Scan for the cell matching the given text and deliver its (x, y) coordinate at center. 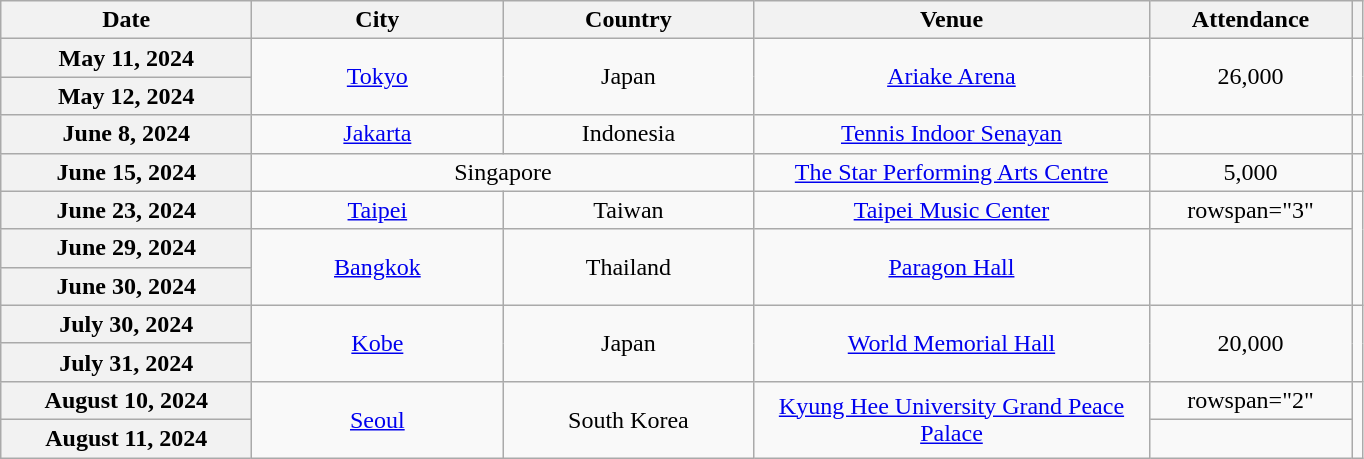
World Memorial Hall (952, 343)
July 30, 2024 (126, 324)
Tokyo (378, 77)
rowspan="3" (1250, 210)
Bangkok (378, 267)
Paragon Hall (952, 267)
rowspan="2" (1250, 400)
Taiwan (628, 210)
Country (628, 20)
Seoul (378, 419)
June 30, 2024 (126, 286)
May 12, 2024 (126, 96)
May 11, 2024 (126, 58)
The Star Performing Arts Centre (952, 172)
26,000 (1250, 77)
July 31, 2024 (126, 362)
Attendance (1250, 20)
Kobe (378, 343)
Indonesia (628, 134)
Kyung Hee University Grand Peace Palace (952, 419)
Tennis Indoor Senayan (952, 134)
20,000 (1250, 343)
Venue (952, 20)
South Korea (628, 419)
August 11, 2024 (126, 438)
June 8, 2024 (126, 134)
Jakarta (378, 134)
City (378, 20)
Ariake Arena (952, 77)
June 23, 2024 (126, 210)
5,000 (1250, 172)
August 10, 2024 (126, 400)
Singapore (503, 172)
June 15, 2024 (126, 172)
June 29, 2024 (126, 248)
Taipei (378, 210)
Taipei Music Center (952, 210)
Date (126, 20)
Thailand (628, 267)
